Determine the [x, y] coordinate at the center of the cell enclosing the given text.  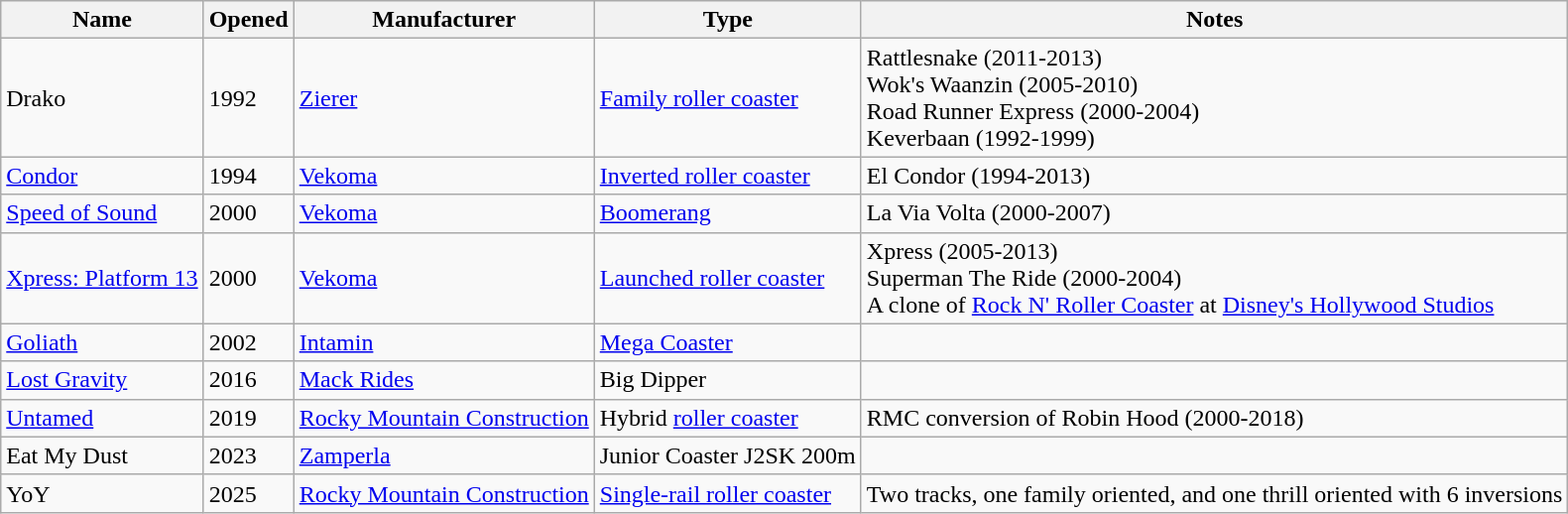
Notes [1214, 20]
Zamperla [444, 455]
1994 [248, 176]
2016 [248, 380]
Single-rail roller coaster [728, 493]
Inverted roller coaster [728, 176]
Zierer [444, 97]
Eat My Dust [102, 455]
Launched roller coaster [728, 278]
Xpress: Platform 13 [102, 278]
Manufacturer [444, 20]
Family roller coaster [728, 97]
Mega Coaster [728, 342]
Two tracks, one family oriented, and one thrill oriented with 6 inversions [1214, 493]
La Via Volta (2000-2007) [1214, 213]
Big Dipper [728, 380]
Type [728, 20]
Name [102, 20]
2025 [248, 493]
1992 [248, 97]
YoY [102, 493]
Goliath [102, 342]
Drako [102, 97]
Condor [102, 176]
2002 [248, 342]
Speed of Sound [102, 213]
Junior Coaster J2SK 200m [728, 455]
Xpress (2005-2013)Superman The Ride (2000-2004)A clone of Rock N' Roller Coaster at Disney's Hollywood Studios [1214, 278]
Untamed [102, 418]
El Condor (1994-2013) [1214, 176]
Rattlesnake (2011-2013)Wok's Waanzin (2005-2010)Road Runner Express (2000-2004)Keverbaan (1992-1999) [1214, 97]
Boomerang [728, 213]
Intamin [444, 342]
Hybrid roller coaster [728, 418]
2023 [248, 455]
2019 [248, 418]
RMC conversion of Robin Hood (2000-2018) [1214, 418]
Mack Rides [444, 380]
Opened [248, 20]
Lost Gravity [102, 380]
